Identify which cell holds the provided text, then report its [x, y] central coordinate. 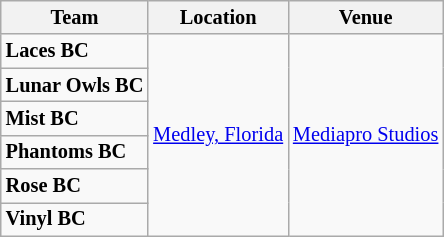
Venue [366, 17]
Medley, Florida [218, 135]
Phantoms BC [75, 152]
Mediapro Studios [366, 135]
Mist BC [75, 118]
Laces BC [75, 51]
Location [218, 17]
Lunar Owls BC [75, 85]
Rose BC [75, 186]
Vinyl BC [75, 219]
Team [75, 17]
